Extract the (x, y) coordinate from the center of the cell holding the provided text.  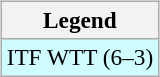
Legend (80, 20)
ITF WTT (6–3) (80, 57)
